Extract the [x, y] coordinate from the center of the cell holding the provided text.  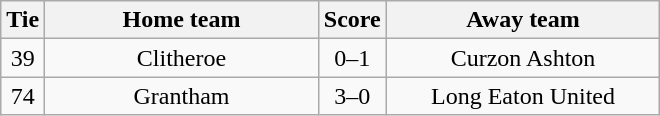
Curzon Ashton [523, 58]
Away team [523, 20]
Long Eaton United [523, 96]
Home team [182, 20]
Tie [23, 20]
39 [23, 58]
Score [352, 20]
Clitheroe [182, 58]
3–0 [352, 96]
74 [23, 96]
0–1 [352, 58]
Grantham [182, 96]
